Return the (X, Y) coordinate for the center point of the cell that contains the specified text.  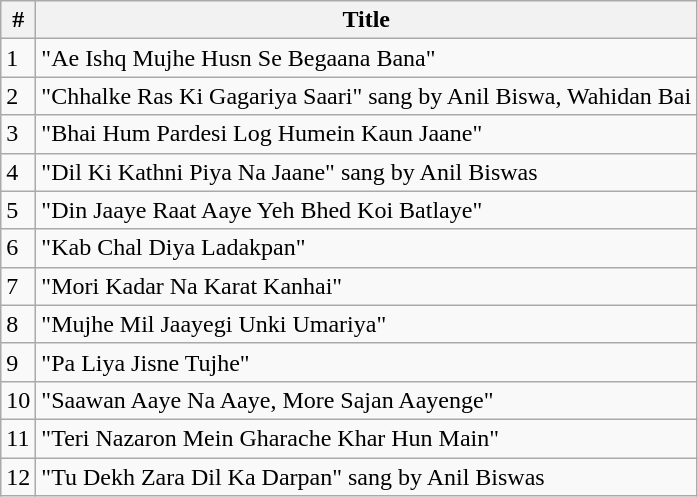
"Teri Nazaron Mein Gharache Khar Hun Main" (366, 438)
Title (366, 20)
12 (18, 477)
1 (18, 58)
"Ae Ishq Mujhe Husn Se Begaana Bana" (366, 58)
# (18, 20)
"Bhai Hum Pardesi Log Humein Kaun Jaane" (366, 134)
3 (18, 134)
"Pa Liya Jisne Tujhe" (366, 362)
9 (18, 362)
5 (18, 210)
8 (18, 324)
"Saawan Aaye Na Aaye, More Sajan Aayenge" (366, 400)
6 (18, 248)
"Din Jaaye Raat Aaye Yeh Bhed Koi Batlaye" (366, 210)
7 (18, 286)
"Mujhe Mil Jaayegi Unki Umariya" (366, 324)
4 (18, 172)
2 (18, 96)
"Mori Kadar Na Karat Kanhai" (366, 286)
"Kab Chal Diya Ladakpan" (366, 248)
10 (18, 400)
"Tu Dekh Zara Dil Ka Darpan" sang by Anil Biswas (366, 477)
"Chhalke Ras Ki Gagariya Saari" sang by Anil Biswa, Wahidan Bai (366, 96)
"Dil Ki Kathni Piya Na Jaane" sang by Anil Biswas (366, 172)
11 (18, 438)
